Output the [X, Y] coordinate of the center of the cell containing the given text.  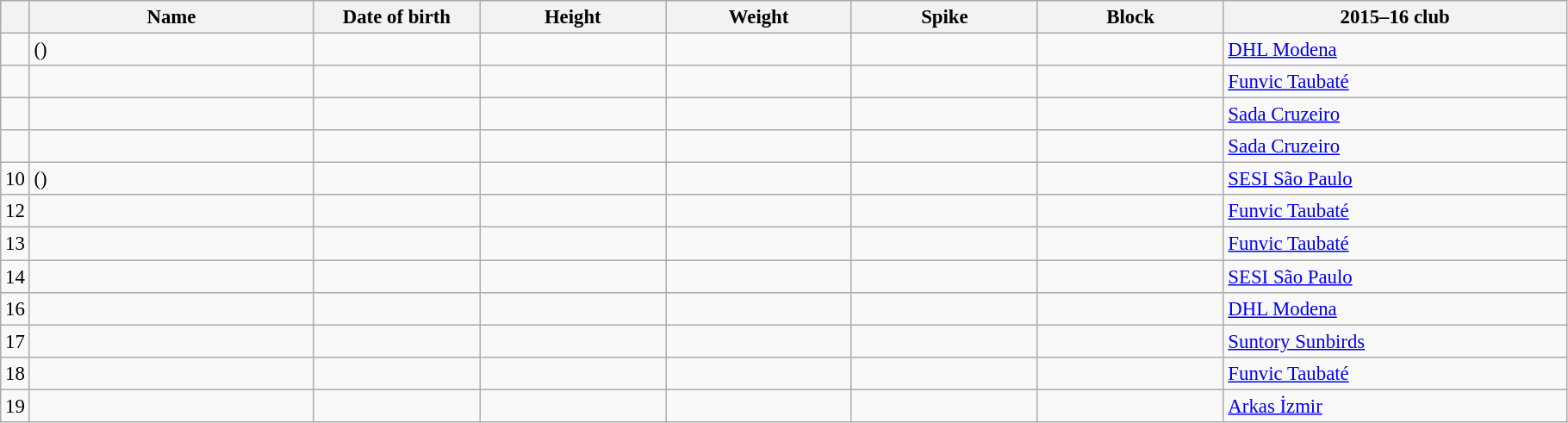
Date of birth [396, 17]
Suntory Sunbirds [1395, 341]
17 [16, 341]
10 [16, 179]
Spike [944, 17]
14 [16, 277]
Block [1130, 17]
12 [16, 211]
19 [16, 406]
Arkas İzmir [1395, 406]
Name [171, 17]
13 [16, 244]
2015–16 club [1395, 17]
Height [573, 17]
16 [16, 308]
Weight [759, 17]
18 [16, 373]
